Pinpoint the cell where the given text exists, returning its (x, y) midpoint coordinate. 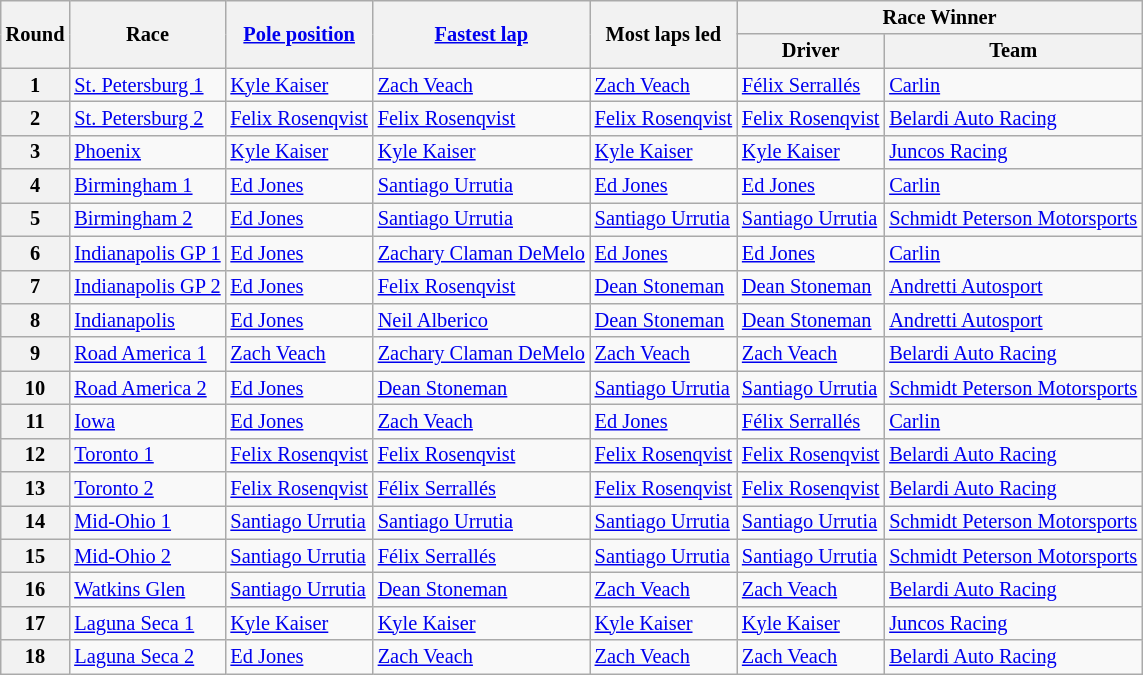
St. Petersburg 1 (147, 85)
Road America 1 (147, 354)
Phoenix (147, 152)
Neil Alberico (482, 320)
Watkins Glen (147, 589)
Most laps led (664, 34)
Toronto 2 (147, 489)
Birmingham 2 (147, 219)
Round (36, 34)
St. Petersburg 2 (147, 118)
Indianapolis GP 1 (147, 253)
2 (36, 118)
1 (36, 85)
Road America 2 (147, 388)
15 (36, 556)
Team (1013, 51)
11 (36, 421)
Iowa (147, 421)
Race (147, 34)
Toronto 1 (147, 455)
9 (36, 354)
8 (36, 320)
Laguna Seca 2 (147, 657)
Race Winner (940, 17)
Indianapolis GP 2 (147, 287)
5 (36, 219)
Driver (810, 51)
Fastest lap (482, 34)
Mid-Ohio 1 (147, 522)
10 (36, 388)
7 (36, 287)
Birmingham 1 (147, 186)
Pole position (300, 34)
3 (36, 152)
4 (36, 186)
Indianapolis (147, 320)
16 (36, 589)
Mid-Ohio 2 (147, 556)
12 (36, 455)
18 (36, 657)
14 (36, 522)
Laguna Seca 1 (147, 623)
13 (36, 489)
6 (36, 253)
17 (36, 623)
